Pinpoint the cell where the given text exists, returning its (X, Y) midpoint coordinate. 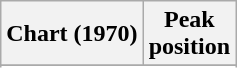
Peakposition (189, 34)
Chart (1970) (72, 34)
